Search for the cell housing the specified text and yield its (x, y) center coordinate. 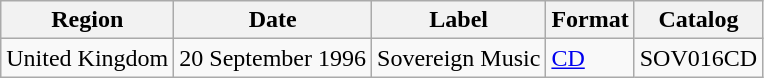
20 September 1996 (273, 58)
SOV016CD (698, 58)
United Kingdom (88, 58)
Format (590, 20)
CD (590, 58)
Sovereign Music (459, 58)
Catalog (698, 20)
Label (459, 20)
Date (273, 20)
Region (88, 20)
